Pinpoint the cell where the given text exists, returning its [x, y] midpoint coordinate. 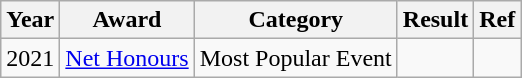
Category [296, 20]
Result [435, 20]
Year [30, 20]
2021 [30, 58]
Net Honours [127, 58]
Award [127, 20]
Ref [498, 20]
Most Popular Event [296, 58]
